For the text-containing cell, return its midpoint in [x, y] coordinate format. 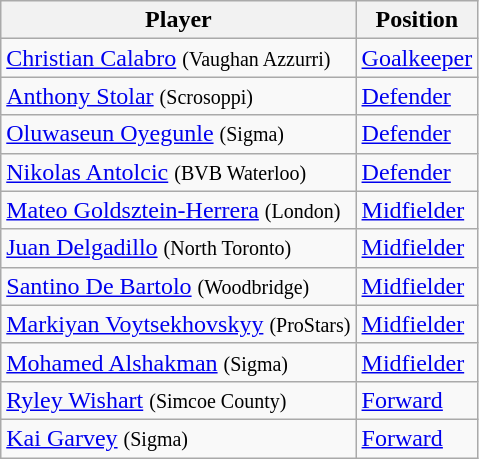
Ryley Wishart (Simcoe County) [178, 400]
Mohamed Alshakman (Sigma) [178, 362]
Position [417, 20]
Anthony Stolar (Scrosoppi) [178, 96]
Goalkeeper [417, 58]
Santino De Bartolo (Woodbridge) [178, 286]
Mateo Goldsztein-Herrera (London) [178, 210]
Juan Delgadillo (North Toronto) [178, 248]
Player [178, 20]
Markiyan Voytsekhovskyy (ProStars) [178, 324]
Nikolas Antolcic (BVB Waterloo) [178, 172]
Kai Garvey (Sigma) [178, 438]
Oluwaseun Oyegunle (Sigma) [178, 134]
Christian Calabro (Vaughan Azzurri) [178, 58]
